For the text-containing cell, return its midpoint in [X, Y] coordinate format. 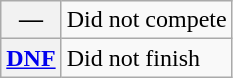
— [31, 20]
Did not compete [146, 20]
Did not finish [146, 58]
DNF [31, 58]
